Capture the cell that displays the provided text and extract its (X, Y) central coordinate. 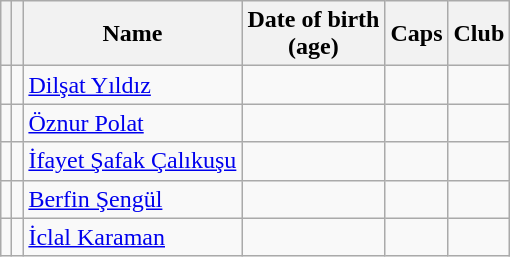
Dilşat Yıldız (132, 85)
Öznur Polat (132, 123)
Date of birth(age) (314, 34)
İfayet Şafak Çalıkuşu (132, 161)
Caps (416, 34)
Berfin Şengül (132, 199)
Name (132, 34)
Club (479, 34)
İclal Karaman (132, 237)
